Pinpoint the cell where the given text exists, returning its [X, Y] midpoint coordinate. 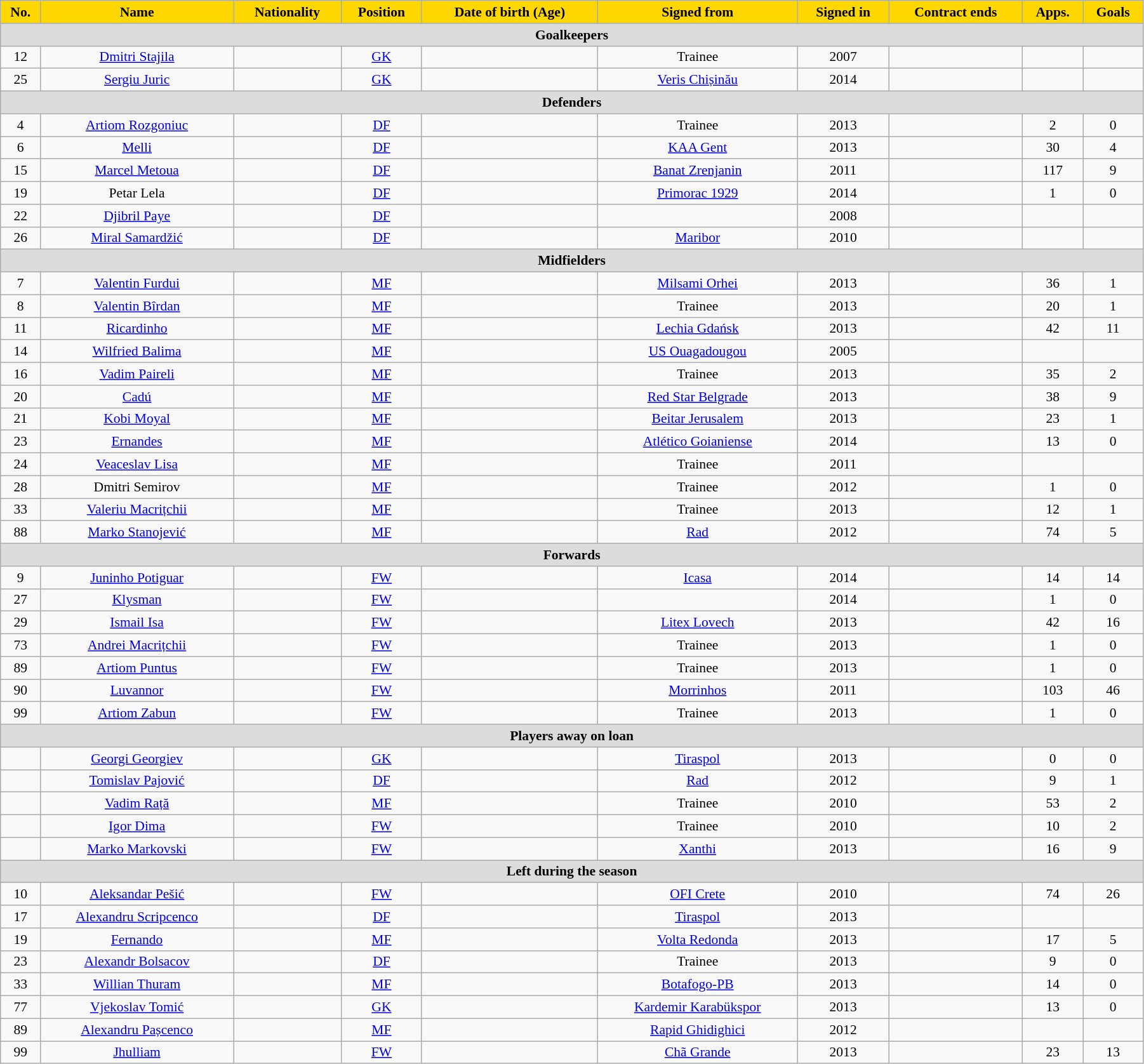
Tomislav Pajović [137, 781]
Milsami Orhei [697, 284]
Nationality [288, 12]
Volta Redonda [697, 940]
Veaceslav Lisa [137, 465]
22 [20, 216]
35 [1053, 374]
Dmitri Semirov [137, 487]
Wilfried Balima [137, 352]
Klysman [137, 600]
Red Star Belgrade [697, 397]
Maribor [697, 238]
117 [1053, 171]
2007 [843, 57]
2008 [843, 216]
7 [20, 284]
Midfielders [572, 261]
Goals [1114, 12]
53 [1053, 804]
28 [20, 487]
Fernando [137, 940]
Signed in [843, 12]
Aleksandar Pešić [137, 894]
Signed from [697, 12]
38 [1053, 397]
25 [20, 80]
21 [20, 419]
Miral Samardžić [137, 238]
Morrinhos [697, 691]
29 [20, 623]
Jhulliam [137, 1053]
Beitar Jerusalem [697, 419]
Petar Lela [137, 193]
Valeriu Macrițchii [137, 510]
36 [1053, 284]
Luvannor [137, 691]
Ernandes [137, 442]
2005 [843, 352]
Andrei Macrițchii [137, 646]
Xanthi [697, 849]
8 [20, 306]
Melli [137, 148]
Banat Zrenjanin [697, 171]
Georgi Georgiev [137, 759]
Position [382, 12]
Dmitri Stajila [137, 57]
46 [1114, 691]
Willian Thuram [137, 985]
Forwards [572, 555]
Icasa [697, 578]
Ismail Isa [137, 623]
Vadim Rață [137, 804]
Players away on loan [572, 736]
Ricardinho [137, 329]
Apps. [1053, 12]
77 [20, 1007]
30 [1053, 148]
90 [20, 691]
No. [20, 12]
US Ouagadougou [697, 352]
Igor Dima [137, 827]
Vadim Paireli [137, 374]
Alexandru Scripcenco [137, 917]
Primorac 1929 [697, 193]
KAA Gent [697, 148]
Artiom Zabun [137, 714]
Left during the season [572, 872]
Name [137, 12]
Marcel Metoua [137, 171]
Contract ends [955, 12]
Defenders [572, 103]
Litex Lovech [697, 623]
15 [20, 171]
Djibril Paye [137, 216]
Kobi Moyal [137, 419]
Vjekoslav Tomić [137, 1007]
Veris Chișinău [697, 80]
Botafogo-PB [697, 985]
Valentin Furdui [137, 284]
Valentin Bîrdan [137, 306]
Sergiu Juric [137, 80]
6 [20, 148]
Alexandru Pașcenco [137, 1030]
Artiom Puntus [137, 668]
27 [20, 600]
Alexandr Bolsacov [137, 962]
24 [20, 465]
Rapid Ghidighici [697, 1030]
Chã Grande [697, 1053]
Date of birth (Age) [509, 12]
OFI Crete [697, 894]
Kardemir Karabükspor [697, 1007]
88 [20, 533]
Goalkeepers [572, 35]
Cadú [137, 397]
Atlético Goianiense [697, 442]
Artiom Rozgoniuc [137, 125]
73 [20, 646]
103 [1053, 691]
Marko Markovski [137, 849]
Marko Stanojević [137, 533]
Lechia Gdańsk [697, 329]
Juninho Potiguar [137, 578]
